Search for the cell housing the specified text and yield its [X, Y] center coordinate. 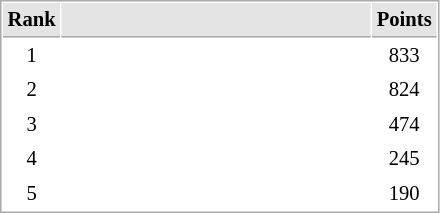
190 [404, 194]
Rank [32, 20]
833 [404, 56]
4 [32, 158]
824 [404, 90]
1 [32, 56]
3 [32, 124]
Points [404, 20]
5 [32, 194]
474 [404, 124]
245 [404, 158]
2 [32, 90]
